Provide the (X, Y) coordinate of the cell's center where the given text is located.  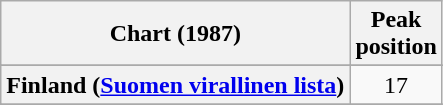
Finland (Suomen virallinen lista) (176, 85)
Peakposition (396, 34)
17 (396, 85)
Chart (1987) (176, 34)
